For the text-containing cell, return its midpoint in [x, y] coordinate format. 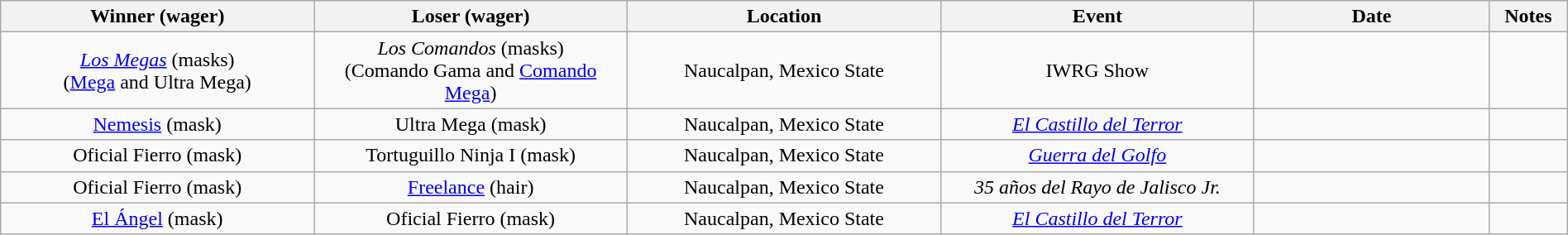
Nemesis (mask) [157, 124]
Tortuguillo Ninja I (mask) [471, 156]
Los Comandos (masks)(Comando Gama and Comando Mega) [471, 70]
El Ángel (mask) [157, 218]
Loser (wager) [471, 17]
Notes [1528, 17]
Ultra Mega (mask) [471, 124]
Location [784, 17]
Winner (wager) [157, 17]
Date [1371, 17]
Event [1097, 17]
35 años del Rayo de Jalisco Jr. [1097, 187]
Guerra del Golfo [1097, 156]
Freelance (hair) [471, 187]
Los Megas (masks)(Mega and Ultra Mega) [157, 70]
IWRG Show [1097, 70]
